Search for the cell housing the specified text and yield its (x, y) center coordinate. 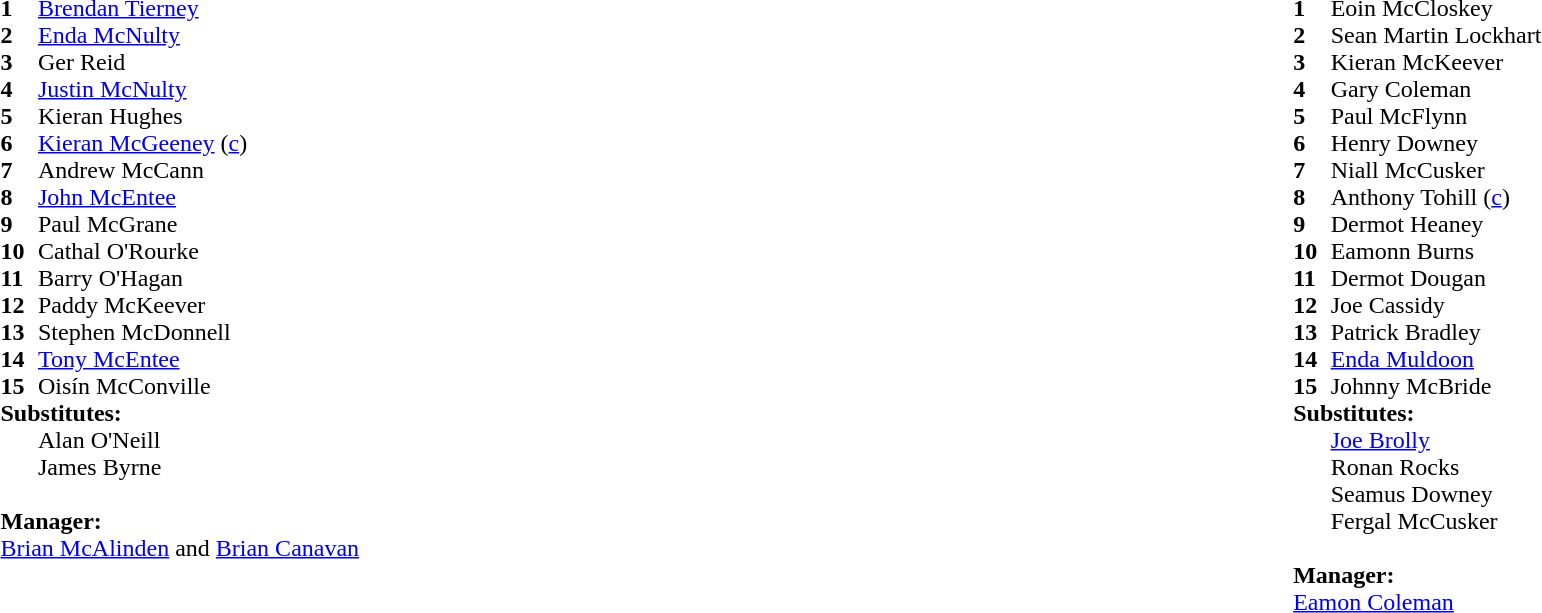
Henry Downey (1436, 144)
Anthony Tohill (c) (1436, 198)
Dermot Dougan (1436, 278)
Kieran McKeever (1436, 62)
Patrick Bradley (1436, 332)
Andrew McCann (198, 170)
Barry O'Hagan (198, 278)
Enda Muldoon (1436, 360)
Joe Brolly (1436, 440)
Alan O'Neill (198, 440)
Seamus Downey (1436, 494)
Kieran Hughes (198, 116)
Paul McGrane (198, 224)
Sean Martin Lockhart (1436, 36)
Stephen McDonnell (198, 332)
Cathal O'Rourke (198, 252)
John McEntee (198, 198)
Dermot Heaney (1436, 224)
Fergal McCusker (1436, 522)
Brian McAlinden and Brian Canavan (180, 548)
Paul McFlynn (1436, 116)
Eamonn Burns (1436, 252)
Tony McEntee (198, 360)
Oisín McConville (198, 386)
Paddy McKeever (198, 306)
Gary Coleman (1436, 90)
Justin McNulty (198, 90)
Johnny McBride (1436, 386)
Niall McCusker (1436, 170)
Kieran McGeeney (c) (198, 144)
Enda McNulty (198, 36)
Ronan Rocks (1436, 468)
Joe Cassidy (1436, 306)
Ger Reid (198, 62)
James Byrne (198, 468)
